Provide the [x, y] coordinate of the cell's center where the given text is located.  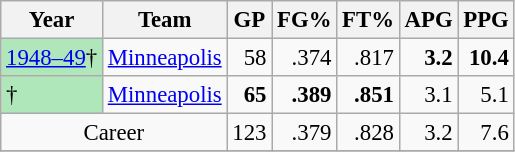
Team [164, 20]
FG% [304, 20]
.817 [368, 58]
.379 [304, 133]
3.1 [428, 95]
APG [428, 20]
65 [250, 95]
.389 [304, 95]
Career [114, 133]
58 [250, 58]
Year [52, 20]
7.6 [486, 133]
10.4 [486, 58]
5.1 [486, 95]
PPG [486, 20]
123 [250, 133]
GP [250, 20]
1948–49† [52, 58]
FT% [368, 20]
.828 [368, 133]
.851 [368, 95]
† [52, 95]
.374 [304, 58]
